Identify which cell holds the provided text, then report its [x, y] central coordinate. 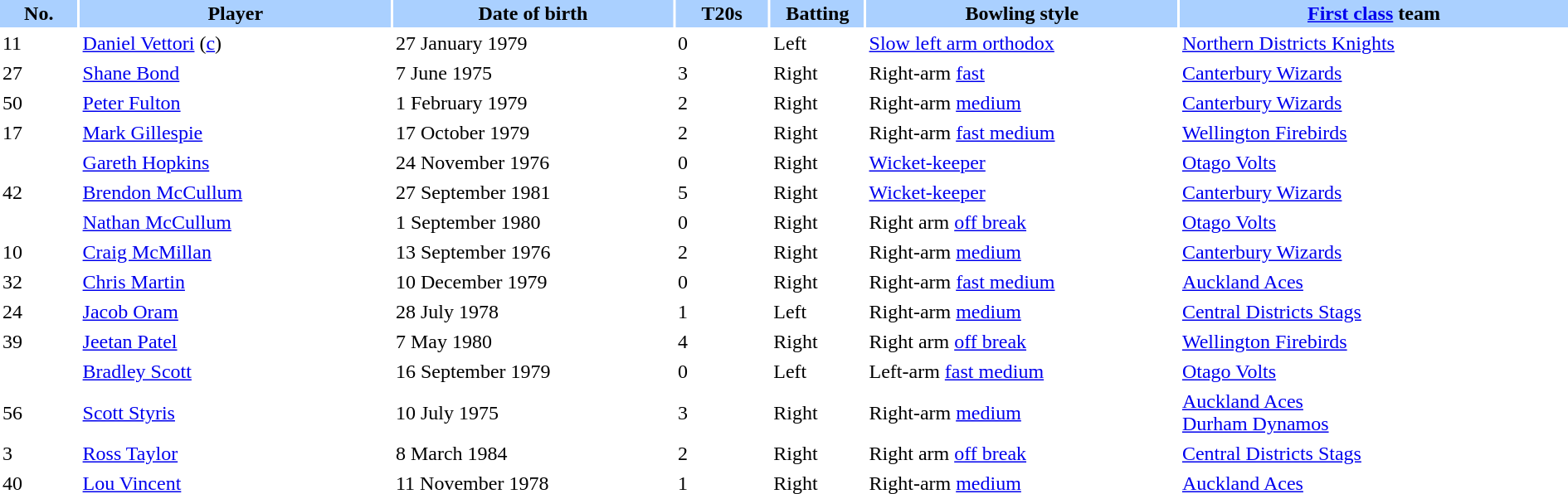
Chris Martin [236, 282]
27 January 1979 [533, 43]
Jeetan Patel [236, 341]
1 September 1980 [533, 222]
1 [722, 312]
Right-arm fast [1022, 73]
7 May 1980 [533, 341]
27 [39, 73]
56 [39, 413]
Gareth Hopkins [236, 162]
Daniel Vettori (c) [236, 43]
Auckland Aces Durham Dynamos [1374, 413]
Ross Taylor [236, 454]
Auckland Aces [1374, 282]
Bradley Scott [236, 371]
17 October 1979 [533, 133]
28 July 1978 [533, 312]
Shane Bond [236, 73]
10 July 1975 [533, 413]
Slow left arm orthodox [1022, 43]
50 [39, 103]
Brendon McCullum [236, 192]
Mark Gillespie [236, 133]
4 [722, 341]
24 November 1976 [533, 162]
10 December 1979 [533, 282]
13 September 1976 [533, 252]
39 [39, 341]
8 March 1984 [533, 454]
16 September 1979 [533, 371]
Craig McMillan [236, 252]
Player [236, 13]
No. [39, 13]
10 [39, 252]
First class team [1374, 13]
27 September 1981 [533, 192]
Scott Styris [236, 413]
Left-arm fast medium [1022, 371]
Northern Districts Knights [1374, 43]
17 [39, 133]
1 February 1979 [533, 103]
Bowling style [1022, 13]
Peter Fulton [236, 103]
7 June 1975 [533, 73]
24 [39, 312]
5 [722, 192]
32 [39, 282]
11 [39, 43]
42 [39, 192]
Nathan McCullum [236, 222]
Date of birth [533, 13]
Batting [817, 13]
Jacob Oram [236, 312]
T20s [722, 13]
